Capture the cell that displays the provided text and extract its [x, y] central coordinate. 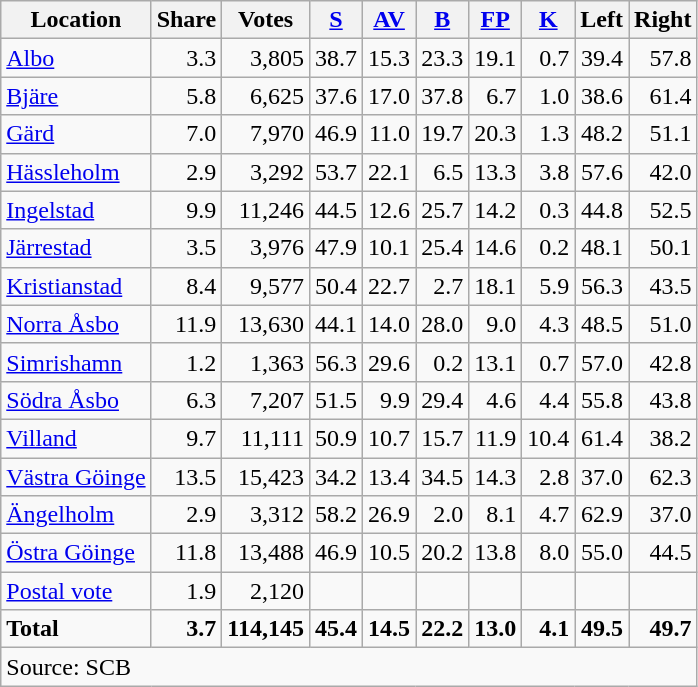
55.8 [602, 400]
4.3 [548, 324]
38.7 [336, 58]
28.0 [442, 324]
13.0 [496, 629]
47.9 [336, 248]
3,292 [266, 172]
Kristianstad [76, 286]
6,625 [266, 96]
38.6 [602, 96]
13,488 [266, 553]
1.0 [548, 96]
57.8 [663, 58]
9,577 [266, 286]
57.0 [602, 362]
Albo [76, 58]
Hässleholm [76, 172]
2,120 [266, 591]
14.5 [390, 629]
51.0 [663, 324]
43.8 [663, 400]
3.5 [186, 248]
34.2 [336, 477]
Järrestad [76, 248]
4.6 [496, 400]
29.4 [442, 400]
FP [496, 20]
9.0 [496, 324]
48.1 [602, 248]
Source: SCB [349, 667]
39.4 [602, 58]
Östra Göinge [76, 553]
38.2 [663, 438]
3.8 [548, 172]
48.2 [602, 134]
34.5 [442, 477]
62.3 [663, 477]
15.7 [442, 438]
45.4 [336, 629]
11.0 [390, 134]
0.3 [548, 210]
Ängelholm [76, 515]
13.3 [496, 172]
S [336, 20]
7.0 [186, 134]
Ingelstad [76, 210]
57.6 [602, 172]
13.8 [496, 553]
20.3 [496, 134]
5.8 [186, 96]
7,207 [266, 400]
49.5 [602, 629]
50.1 [663, 248]
8.0 [548, 553]
Villand [76, 438]
23.3 [442, 58]
4.4 [548, 400]
3.3 [186, 58]
10.4 [548, 438]
11,111 [266, 438]
4.1 [548, 629]
37.8 [442, 96]
Västra Göinge [76, 477]
13.5 [186, 477]
Total [76, 629]
Bjäre [76, 96]
19.7 [442, 134]
42.0 [663, 172]
14.6 [496, 248]
3,312 [266, 515]
51.5 [336, 400]
22.2 [442, 629]
12.6 [390, 210]
50.4 [336, 286]
2.7 [442, 286]
25.4 [442, 248]
11,246 [266, 210]
10.1 [390, 248]
37.6 [336, 96]
14.0 [390, 324]
2.8 [548, 477]
Votes [266, 20]
8.4 [186, 286]
114,145 [266, 629]
19.1 [496, 58]
51.1 [663, 134]
48.5 [602, 324]
14.3 [496, 477]
K [548, 20]
Right [663, 20]
Gärd [76, 134]
52.5 [663, 210]
62.9 [602, 515]
1.2 [186, 362]
3,976 [266, 248]
13.4 [390, 477]
18.1 [496, 286]
50.9 [336, 438]
3.7 [186, 629]
1.9 [186, 591]
8.1 [496, 515]
25.7 [442, 210]
6.5 [442, 172]
15,423 [266, 477]
15.3 [390, 58]
53.7 [336, 172]
6.7 [496, 96]
B [442, 20]
9.7 [186, 438]
3,805 [266, 58]
43.5 [663, 286]
6.3 [186, 400]
Share [186, 20]
22.7 [390, 286]
44.8 [602, 210]
5.9 [548, 286]
1,363 [266, 362]
22.1 [390, 172]
4.7 [548, 515]
17.0 [390, 96]
13.1 [496, 362]
10.7 [390, 438]
44.1 [336, 324]
10.5 [390, 553]
49.7 [663, 629]
2.0 [442, 515]
42.8 [663, 362]
Left [602, 20]
29.6 [390, 362]
26.9 [390, 515]
7,970 [266, 134]
AV [390, 20]
58.2 [336, 515]
55.0 [602, 553]
Södra Åsbo [76, 400]
Location [76, 20]
13,630 [266, 324]
20.2 [442, 553]
Norra Åsbo [76, 324]
Postal vote [76, 591]
Simrishamn [76, 362]
1.3 [548, 134]
11.8 [186, 553]
14.2 [496, 210]
